From the cell containing the given text, extract its center point as [X, Y] coordinate. 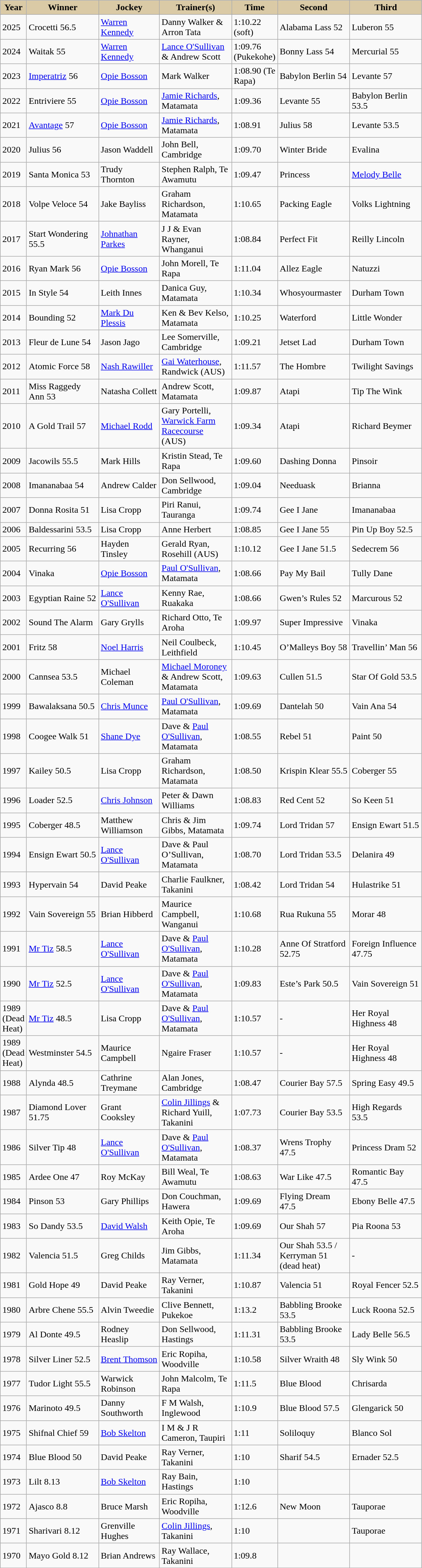
Cannsea 53.5 [63, 677]
Chrisarda [386, 1383]
1995 [14, 825]
2014 [14, 317]
Pin Up Boy 52.5 [386, 529]
War Like 47.5 [313, 1176]
2025 [14, 27]
1:08.37 [255, 1147]
1:12.6 [255, 1506]
1:09.70 [255, 150]
Piri Ranui, Tauranga [196, 510]
Rebel 51 [313, 736]
Mark Walker [196, 76]
1999 [14, 706]
1:10.65 [255, 204]
Spring Easy 49.5 [386, 1083]
Gerald Ryan, Rosehill (AUS) [196, 549]
Gold Hope 49 [63, 1285]
1:09.63 [255, 677]
Gee I Jane [313, 510]
1:10.9 [255, 1408]
Diamond Lover 51.75 [63, 1112]
Shifnal Chief 59 [63, 1432]
Lilt 8.13 [63, 1482]
1988 [14, 1083]
1:13.2 [255, 1310]
1987 [14, 1112]
Cathrine Treymane [129, 1083]
1:09.04 [255, 486]
Johnathan Parkes [129, 239]
1:08.83 [255, 800]
O’Malleys Boy 58 [313, 647]
1:09.97 [255, 622]
Hulastrike 51 [386, 884]
Time [255, 8]
Mr Tiz 58.5 [63, 949]
Danny Walker & Arron Tata [196, 27]
Mr Tiz 52.5 [63, 984]
Jim Gibbs, Matamata [196, 1256]
1:11.34 [255, 1256]
2000 [14, 677]
1:09.8 [255, 1556]
Jacowils 55.5 [63, 461]
Michael Coleman [129, 677]
2015 [14, 293]
1996 [14, 800]
Mayo Gold 8.12 [63, 1556]
Allez Eagle [313, 268]
1:11.04 [255, 268]
1973 [14, 1482]
2016 [14, 268]
Chris & Jim Gibbs, Matamata [196, 825]
Reilly Lincoln [386, 239]
1:09.60 [255, 461]
Richard Beymer [386, 426]
Colin Jillings & Richard Yuill, Takanini [196, 1112]
Little Wonder [386, 317]
Ajasco 8.8 [63, 1506]
Gee I Jane 55 [313, 529]
Tudor Light 55.5 [63, 1383]
Flying Dream 47.5 [313, 1201]
Wrens Trophy 47.5 [313, 1147]
2007 [14, 510]
Loader 52.5 [63, 800]
Sound The Alarm [63, 622]
Jockey [129, 8]
1:07.73 [255, 1112]
Paint 50 [386, 736]
Jason Waddell [129, 150]
Pinsoir [386, 461]
Pay My Bail [313, 573]
Year [14, 8]
Blue Blood [313, 1383]
Imperatriz 56 [63, 76]
Cullen 51.5 [313, 677]
Romantic Bay 47.5 [386, 1176]
Red Cent 52 [313, 800]
1:08.63 [255, 1176]
Charlie Faulkner, Takanini [196, 884]
Entriviere 55 [63, 100]
1971 [14, 1531]
Twilight Savings [386, 367]
Princess Dram 52 [386, 1147]
High Regards 53.5 [386, 1112]
Super Impressive [313, 622]
Bonny Lass 54 [313, 51]
1985 [14, 1176]
Soliloquy [313, 1432]
1:09.87 [255, 391]
1980 [14, 1310]
1976 [14, 1408]
Ardee One 47 [63, 1176]
Don Sellwood, Hastings [196, 1334]
1:08.55 [255, 736]
Kailey 50.5 [63, 771]
Marinoto 49.5 [63, 1408]
Alan Jones, Cambridge [196, 1083]
Noel Harris [129, 647]
1:08.70 [255, 855]
Crocetti 56.5 [63, 27]
Brent Thomson [129, 1359]
2001 [14, 647]
Rodney Heaslip [129, 1334]
Travellin’ Man 56 [386, 647]
Rua Rukuna 55 [313, 914]
Kristin Stead, Te Rapa [196, 461]
Danica Guy, Matamata [196, 293]
Sharif 54.5 [313, 1457]
Ray Bain, Hastings [196, 1482]
2005 [14, 549]
1:08.91 [255, 125]
Marcurous 52 [386, 598]
Andrew Scott, Matamata [196, 391]
Andrew Calder [129, 486]
1:11.5 [255, 1383]
1993 [14, 884]
F M Walsh, Inglewood [196, 1408]
Coberger 55 [386, 771]
Gary Phillips [129, 1201]
Clive Bennett, Pukekoe [196, 1310]
Gary Portelli, Warwick Farm Racecourse (AUS) [196, 426]
1977 [14, 1383]
Trainer(s) [196, 8]
Gwen’s Rules 52 [313, 598]
1:08.50 [255, 771]
Imananabaa 54 [63, 486]
Our Shah 53.5 / Kerryman 51 (dead heat) [313, 1256]
Princess [313, 174]
Brianna [386, 486]
Bruce Marsh [129, 1506]
Tip The Wink [386, 391]
Ebony Belle 47.5 [386, 1201]
Greg Childs [129, 1256]
Matthew Williamson [129, 825]
Richard Otto, Te Aroha [196, 622]
Brian Andrews [129, 1556]
1:09.34 [255, 426]
2011 [14, 391]
1:09.47 [255, 174]
1:08.84 [255, 239]
Coberger 48.5 [63, 825]
1:09.76 (Pukekohe) [255, 51]
Silver Liner 52.5 [63, 1359]
Babylon Berlin 53.5 [386, 100]
2002 [14, 622]
Bounding 52 [63, 317]
Pinson 53 [63, 1201]
Foreign Influence 47.75 [386, 949]
Silver Tip 48 [63, 1147]
1970 [14, 1556]
Levante 53.5 [386, 125]
Second [313, 8]
Donna Rosita 51 [63, 510]
Royal Fencer 52.5 [386, 1285]
Gary Grylls [129, 622]
Packing Eagle [313, 204]
Don Sellwood, Cambridge [196, 486]
1997 [14, 771]
Luberon 55 [386, 27]
Ensign Ewart 51.5 [386, 825]
Jetset Lad [313, 342]
Julius 58 [313, 125]
John Morell, Te Rapa [196, 268]
1990 [14, 984]
Maurice Campbell, Wanganui [196, 914]
The Hombre [313, 367]
Michael Moroney & Andrew Scott, Matamata [196, 677]
Don Couchman, Hawera [196, 1201]
1:10.25 [255, 317]
1986 [14, 1147]
Dantelah 50 [313, 706]
Vain Ana 54 [386, 706]
Blue Blood 57.5 [313, 1408]
1:10.45 [255, 647]
Winner [63, 8]
Lee Somerville, Cambridge [196, 342]
Stephen Ralph, Te Awamutu [196, 174]
1978 [14, 1359]
Tully Dane [386, 573]
Nash Rawiller [129, 367]
2017 [14, 239]
Ernader 52.5 [386, 1457]
Fleur de Lune 54 [63, 342]
Lady Belle 56.5 [386, 1334]
Third [386, 8]
1:09.21 [255, 342]
Danny Southworth [129, 1408]
Ngaire Fraser [196, 1053]
1998 [14, 736]
Bill Weal, Te Awamutu [196, 1176]
1994 [14, 855]
Sharivari 8.12 [63, 1531]
1975 [14, 1432]
Waterford [313, 317]
2021 [14, 125]
In Style 54 [63, 293]
1972 [14, 1506]
Perfect Fit [313, 239]
David Walsh [129, 1226]
So Dandy 53.5 [63, 1226]
2020 [14, 150]
Valencia 51.5 [63, 1256]
1979 [14, 1334]
Michael Rodd [129, 426]
Alvin Tweedie [129, 1310]
1:10.12 [255, 549]
Mark Hills [129, 461]
Morar 48 [386, 914]
2008 [14, 486]
1:10.34 [255, 293]
1982 [14, 1256]
Courier Bay 57.5 [313, 1083]
Chris Johnson [129, 800]
2012 [14, 367]
Kenny Rae, Ruakaka [196, 598]
1:11.57 [255, 367]
Pia Roona 53 [386, 1226]
Anne Of Stratford 52.75 [313, 949]
1:09.83 [255, 984]
Ray Wallace, Takanini [196, 1556]
Levante 55 [313, 100]
Lance O'Sullivan & Andrew Scott [196, 51]
1:10.58 [255, 1359]
Ensign Ewart 50.5 [63, 855]
1:08.47 [255, 1083]
1:09.36 [255, 100]
Mercurial 55 [386, 51]
Egyptian Raine 52 [63, 598]
Shane Dye [129, 736]
Alabama Lass 52 [313, 27]
Babylon Berlin 54 [313, 76]
Dashing Donna [313, 461]
2023 [14, 76]
Blanco Sol [386, 1432]
New Moon [313, 1506]
2022 [14, 100]
1992 [14, 914]
Santa Monica 53 [63, 174]
Grenville Hughes [129, 1531]
Whosyourmaster [313, 293]
Este’s Park 50.5 [313, 984]
Atomic Force 58 [63, 367]
Winter Bride [313, 150]
Arbre Chene 55.5 [63, 1310]
Needuask [313, 486]
Waitak 55 [63, 51]
Volpe Veloce 54 [63, 204]
Leith Innes [129, 293]
Jason Jago [129, 342]
So Keen 51 [386, 800]
Avantage 57 [63, 125]
Keith Opie, Te Aroha [196, 1226]
Luck Roona 52.5 [386, 1310]
Gai Waterhouse, Randwick (AUS) [196, 367]
1991 [14, 949]
I M & J R Cameron, Taupiri [196, 1432]
Julius 56 [63, 150]
2018 [14, 204]
Trudy Thornton [129, 174]
Delanira 49 [386, 855]
Ken & Bev Kelso, Matamata [196, 317]
2003 [14, 598]
Evalina [386, 150]
Silver Wraith 48 [313, 1359]
Mr Tiz 48.5 [63, 1018]
2009 [14, 461]
Miss Raggedy Ann 53 [63, 391]
Lord Tridan 57 [313, 825]
Valencia 51 [313, 1285]
Vain Sovereign 55 [63, 914]
2004 [14, 573]
Mark Du Plessis [129, 317]
Roy McKay [129, 1176]
Natasha Collett [129, 391]
Star Of Gold 53.5 [386, 677]
1984 [14, 1201]
J J & Evan Rayner, Whanganui [196, 239]
Courier Bay 53.5 [313, 1112]
Dave & Paul O’Sullivan, Matamata [196, 855]
Peter & Dawn Williams [196, 800]
Glengarick 50 [386, 1408]
Ryan Mark 56 [63, 268]
Blue Blood 50 [63, 1457]
Brian Hibberd [129, 914]
Baldessarini 53.5 [63, 529]
Coogee Walk 51 [63, 736]
Jake Bayliss [129, 204]
Lord Tridan 53.5 [313, 855]
A Gold Trail 57 [63, 426]
Krispin Klear 55.5 [313, 771]
2010 [14, 426]
1:10.68 [255, 914]
1:11 [255, 1432]
Recurring 56 [63, 549]
2006 [14, 529]
Natuzzi [386, 268]
Melody Belle [386, 174]
1981 [14, 1285]
1:08.42 [255, 884]
Alynda 48.5 [63, 1083]
1:10.87 [255, 1285]
2013 [14, 342]
Our Shah 57 [313, 1226]
Bawalaksana 50.5 [63, 706]
Volks Lightning [386, 204]
1:10.28 [255, 949]
Neil Coulbeck, Leithfield [196, 647]
1:11.31 [255, 1334]
Imananabaa [386, 510]
Sly Wink 50 [386, 1359]
Maurice Campbell [129, 1053]
Lord Tridan 54 [313, 884]
John Malcolm, Te Rapa [196, 1383]
Hypervain 54 [63, 884]
Westminster 54.5 [63, 1053]
Colin Jillings, Takanini [196, 1531]
Fritz 58 [63, 647]
2024 [14, 51]
1974 [14, 1457]
2019 [14, 174]
Warwick Robinson [129, 1383]
Hayden Tinsley [129, 549]
John Bell, Cambridge [196, 150]
1983 [14, 1226]
1:08.90 (Te Rapa) [255, 76]
Levante 57 [386, 76]
Grant Cooksley [129, 1112]
Gee I Jane 51.5 [313, 549]
1:08.85 [255, 529]
Chris Munce [129, 706]
Anne Herbert [196, 529]
Start Wondering 55.5 [63, 239]
Sedecrem 56 [386, 549]
1:10.22 (soft) [255, 27]
Al Donte 49.5 [63, 1334]
Vain Sovereign 51 [386, 984]
